Capture the cell that displays the provided text and extract its (x, y) central coordinate. 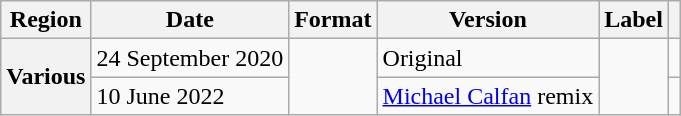
10 June 2022 (190, 96)
Version (488, 20)
Michael Calfan remix (488, 96)
Various (46, 77)
Date (190, 20)
Original (488, 58)
Label (634, 20)
24 September 2020 (190, 58)
Region (46, 20)
Format (333, 20)
